Provide the [x, y] coordinate of the cell's center where the given text is located.  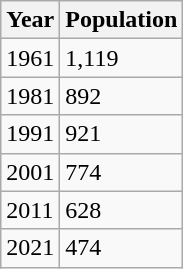
1981 [30, 96]
628 [122, 210]
474 [122, 248]
921 [122, 134]
Year [30, 20]
1961 [30, 58]
2021 [30, 248]
2001 [30, 172]
2011 [30, 210]
774 [122, 172]
1,119 [122, 58]
1991 [30, 134]
892 [122, 96]
Population [122, 20]
